Identify which cell holds the provided text, then report its (x, y) central coordinate. 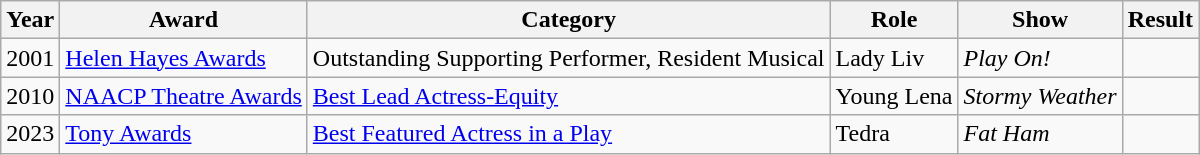
Stormy Weather (1040, 96)
Young Lena (894, 96)
Result (1160, 20)
Year (30, 20)
Lady Liv (894, 58)
Outstanding Supporting Performer, Resident Musical (568, 58)
2023 (30, 134)
Best Lead Actress-Equity (568, 96)
Fat Ham (1040, 134)
Play On! (1040, 58)
Tedra (894, 134)
Helen Hayes Awards (184, 58)
Award (184, 20)
Best Featured Actress in a Play (568, 134)
Show (1040, 20)
Category (568, 20)
Role (894, 20)
NAACP Theatre Awards (184, 96)
2010 (30, 96)
Tony Awards (184, 134)
2001 (30, 58)
